Provide the [x, y] coordinate of the cell's center where the given text is located.  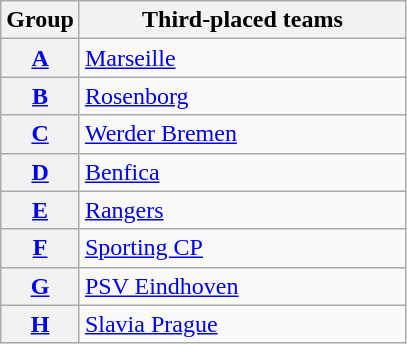
Werder Bremen [242, 134]
PSV Eindhoven [242, 286]
Group [40, 20]
G [40, 286]
B [40, 96]
C [40, 134]
Benfica [242, 172]
Third-placed teams [242, 20]
D [40, 172]
Rosenborg [242, 96]
Sporting CP [242, 248]
Slavia Prague [242, 324]
A [40, 58]
E [40, 210]
Rangers [242, 210]
H [40, 324]
F [40, 248]
Marseille [242, 58]
